Identify which cell holds the provided text, then report its [X, Y] central coordinate. 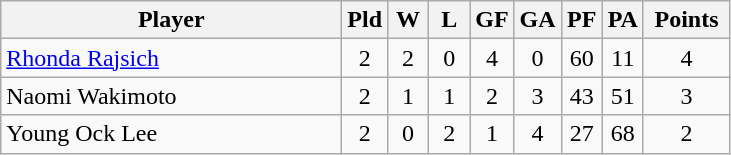
11 [622, 58]
W [408, 20]
43 [582, 96]
Points [686, 20]
L [450, 20]
PA [622, 20]
Naomi Wakimoto [172, 96]
Rhonda Rajsich [172, 58]
Pld [365, 20]
GA [538, 20]
GF [492, 20]
60 [582, 58]
27 [582, 134]
51 [622, 96]
68 [622, 134]
Player [172, 20]
PF [582, 20]
Young Ock Lee [172, 134]
